Search for the cell housing the specified text and yield its [X, Y] center coordinate. 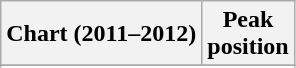
Peakposition [248, 34]
Chart (2011–2012) [102, 34]
